Find where the given text appears and provide that cell's center as (x, y) coordinate. 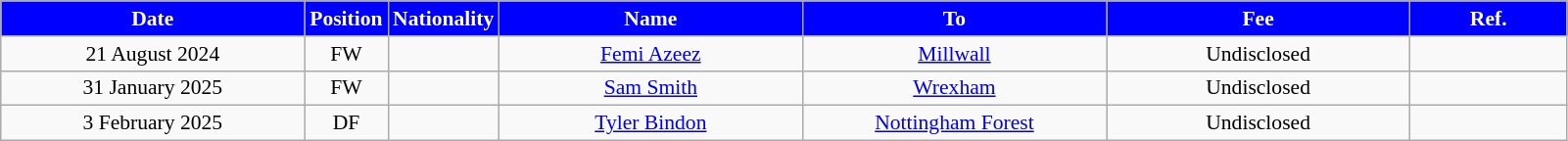
Tyler Bindon (650, 123)
3 February 2025 (153, 123)
To (954, 19)
Sam Smith (650, 88)
Millwall (954, 54)
Nottingham Forest (954, 123)
Date (153, 19)
Wrexham (954, 88)
Name (650, 19)
Nationality (443, 19)
31 January 2025 (153, 88)
Fee (1259, 19)
21 August 2024 (153, 54)
Position (347, 19)
Ref. (1489, 19)
DF (347, 123)
Femi Azeez (650, 54)
